Identify which cell holds the provided text, then report its [X, Y] central coordinate. 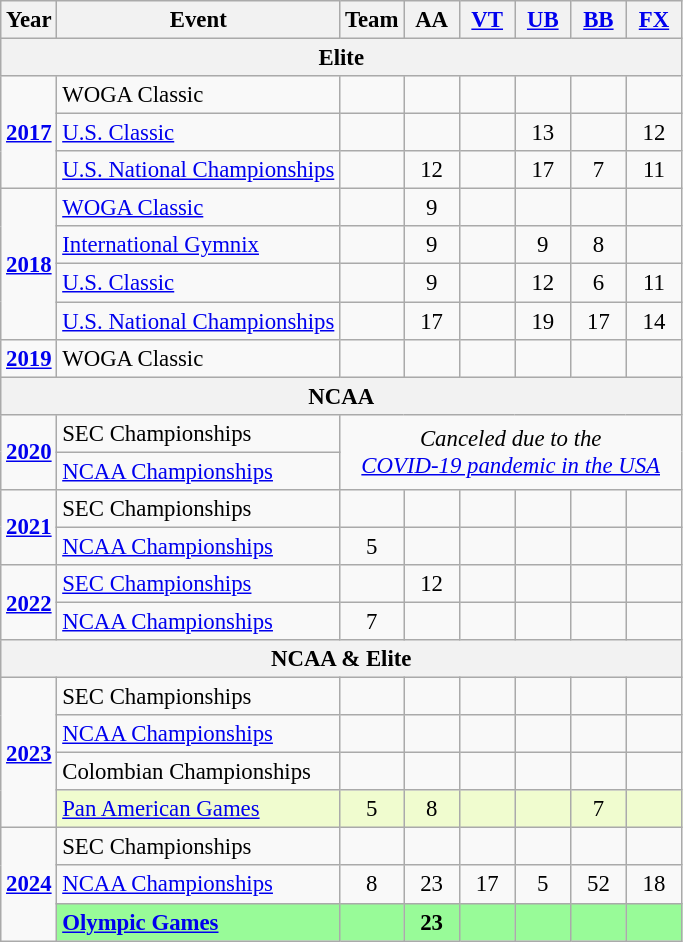
13 [543, 133]
Year [29, 20]
6 [599, 283]
2023 [29, 753]
2020 [29, 452]
FX [654, 20]
Team [372, 20]
Elite [342, 58]
2017 [29, 132]
Colombian Championships [198, 772]
2021 [29, 528]
Canceled due to theCOVID-19 pandemic in the USA [511, 452]
2022 [29, 602]
2024 [29, 884]
2018 [29, 264]
VT [487, 20]
Pan American Games [198, 809]
Olympic Games [198, 922]
BB [599, 20]
19 [543, 321]
AA [432, 20]
18 [654, 885]
International Gymnix [198, 245]
14 [654, 321]
UB [543, 20]
NCAA [342, 396]
2019 [29, 358]
NCAA & Elite [342, 659]
52 [599, 885]
Event [198, 20]
